Scan for the cell matching the given text and deliver its (X, Y) coordinate at center. 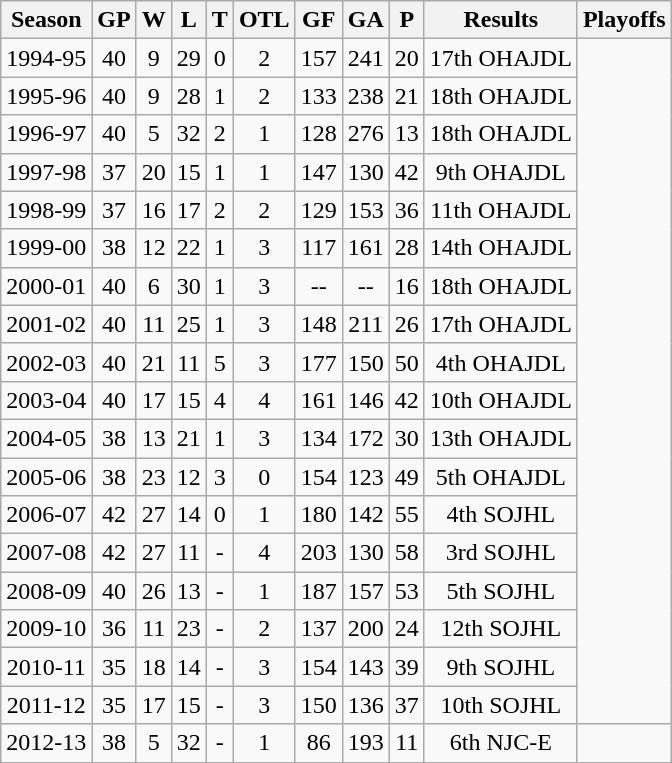
10th OHAJDL (500, 400)
W (154, 20)
53 (406, 591)
180 (318, 515)
18 (154, 667)
276 (366, 134)
86 (318, 743)
2011-12 (46, 705)
200 (366, 629)
58 (406, 553)
11th OHAJDL (500, 210)
2010-11 (46, 667)
146 (366, 400)
2002-03 (46, 362)
10th SOJHL (500, 705)
25 (188, 324)
137 (318, 629)
147 (318, 172)
2004-05 (46, 438)
14th OHAJDL (500, 248)
5th OHAJDL (500, 477)
153 (366, 210)
Season (46, 20)
1998-99 (46, 210)
Results (500, 20)
172 (366, 438)
1995-96 (46, 96)
29 (188, 58)
134 (318, 438)
2006-07 (46, 515)
123 (366, 477)
143 (366, 667)
GF (318, 20)
1994-95 (46, 58)
13th OHAJDL (500, 438)
2007-08 (46, 553)
2008-09 (46, 591)
203 (318, 553)
4th OHAJDL (500, 362)
241 (366, 58)
2005-06 (46, 477)
211 (366, 324)
6 (154, 286)
177 (318, 362)
3rd SOJHL (500, 553)
49 (406, 477)
50 (406, 362)
2000-01 (46, 286)
39 (406, 667)
12th SOJHL (500, 629)
2012-13 (46, 743)
GP (114, 20)
1999-00 (46, 248)
9th SOJHL (500, 667)
136 (366, 705)
193 (366, 743)
2001-02 (46, 324)
187 (318, 591)
OTL (264, 20)
L (188, 20)
1997-98 (46, 172)
22 (188, 248)
4th SOJHL (500, 515)
T (220, 20)
24 (406, 629)
2009-10 (46, 629)
148 (318, 324)
5th SOJHL (500, 591)
GA (366, 20)
2003-04 (46, 400)
142 (366, 515)
133 (318, 96)
P (406, 20)
6th NJC-E (500, 743)
128 (318, 134)
1996-97 (46, 134)
9th OHAJDL (500, 172)
238 (366, 96)
117 (318, 248)
129 (318, 210)
55 (406, 515)
Playoffs (624, 20)
